Determine the [x, y] coordinate at the center of the cell enclosing the given text.  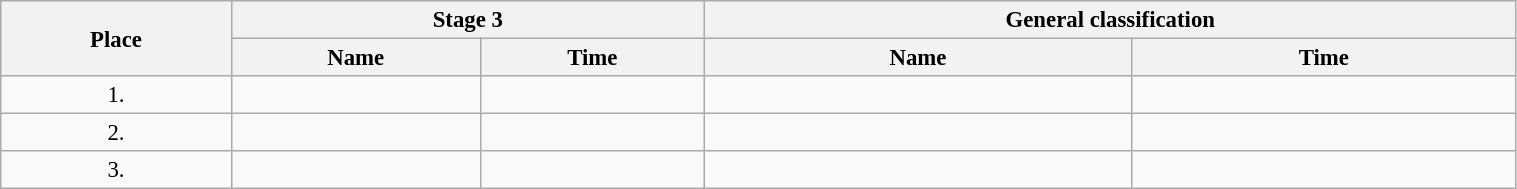
2. [116, 133]
Stage 3 [468, 20]
1. [116, 95]
Place [116, 38]
3. [116, 170]
General classification [1110, 20]
